Output the [x, y] coordinate of the center of the cell containing the given text.  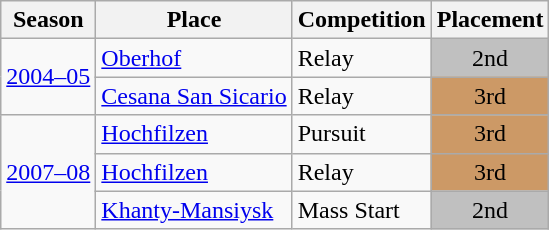
Pursuit [362, 134]
Oberhof [194, 58]
Place [194, 20]
Competition [362, 20]
Season [48, 20]
Placement [490, 20]
2007–08 [48, 172]
Khanty-Mansiysk [194, 210]
Cesana San Sicario [194, 96]
Mass Start [362, 210]
2004–05 [48, 77]
